Scan for the cell matching the given text and deliver its [X, Y] coordinate at center. 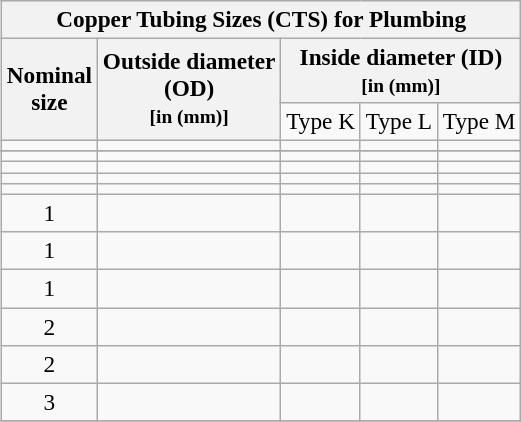
Inside diameter (ID)[in (mm)] [401, 70]
3 [49, 402]
Type M [479, 122]
Outside diameter (OD)[in (mm)] [188, 90]
Type K [321, 122]
Copper Tubing Sizes (CTS) for Plumbing [261, 19]
Type L [398, 122]
Nominal size [49, 90]
